Search for the cell housing the specified text and yield its [x, y] center coordinate. 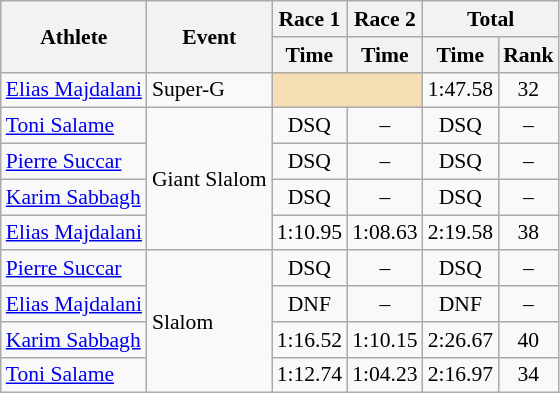
2:26.67 [460, 340]
1:12.74 [310, 375]
Rank [528, 55]
Super-G [210, 90]
Total [491, 19]
34 [528, 375]
1:04.23 [384, 375]
1:10.95 [310, 233]
Athlete [74, 36]
40 [528, 340]
1:16.52 [310, 340]
2:16.97 [460, 375]
2:19.58 [460, 233]
38 [528, 233]
32 [528, 90]
1:08.63 [384, 233]
Giant Slalom [210, 179]
1:10.15 [384, 340]
Event [210, 36]
1:47.58 [460, 90]
Race 2 [384, 19]
Slalom [210, 322]
Race 1 [310, 19]
